For the text-containing cell, return its midpoint in [X, Y] coordinate format. 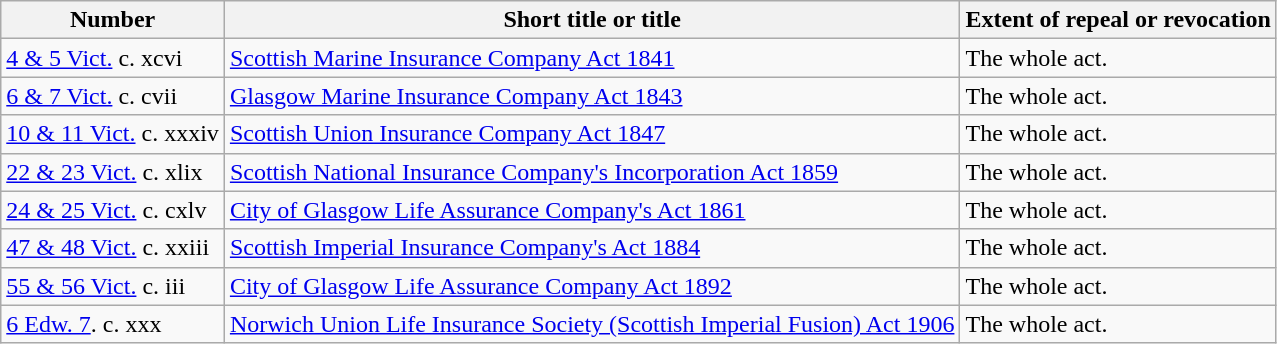
10 & 11 Vict. c. xxxiv [113, 134]
24 & 25 Vict. c. cxlv [113, 210]
City of Glasgow Life Assurance Company Act 1892 [592, 286]
Extent of repeal or revocation [1118, 20]
6 Edw. 7. c. xxx [113, 324]
Norwich Union Life Insurance Society (Scottish Imperial Fusion) Act 1906 [592, 324]
Scottish Marine Insurance Company Act 1841 [592, 58]
6 & 7 Vict. c. cvii [113, 96]
Scottish Imperial Insurance Company's Act 1884 [592, 248]
55 & 56 Vict. c. iii [113, 286]
Short title or title [592, 20]
City of Glasgow Life Assurance Company's Act 1861 [592, 210]
22 & 23 Vict. c. xlix [113, 172]
47 & 48 Vict. c. xxiii [113, 248]
Scottish Union Insurance Company Act 1847 [592, 134]
Scottish National Insurance Company's Incorporation Act 1859 [592, 172]
Glasgow Marine Insurance Company Act 1843 [592, 96]
4 & 5 Vict. c. xcvi [113, 58]
Number [113, 20]
